For the text-containing cell, return its midpoint in [x, y] coordinate format. 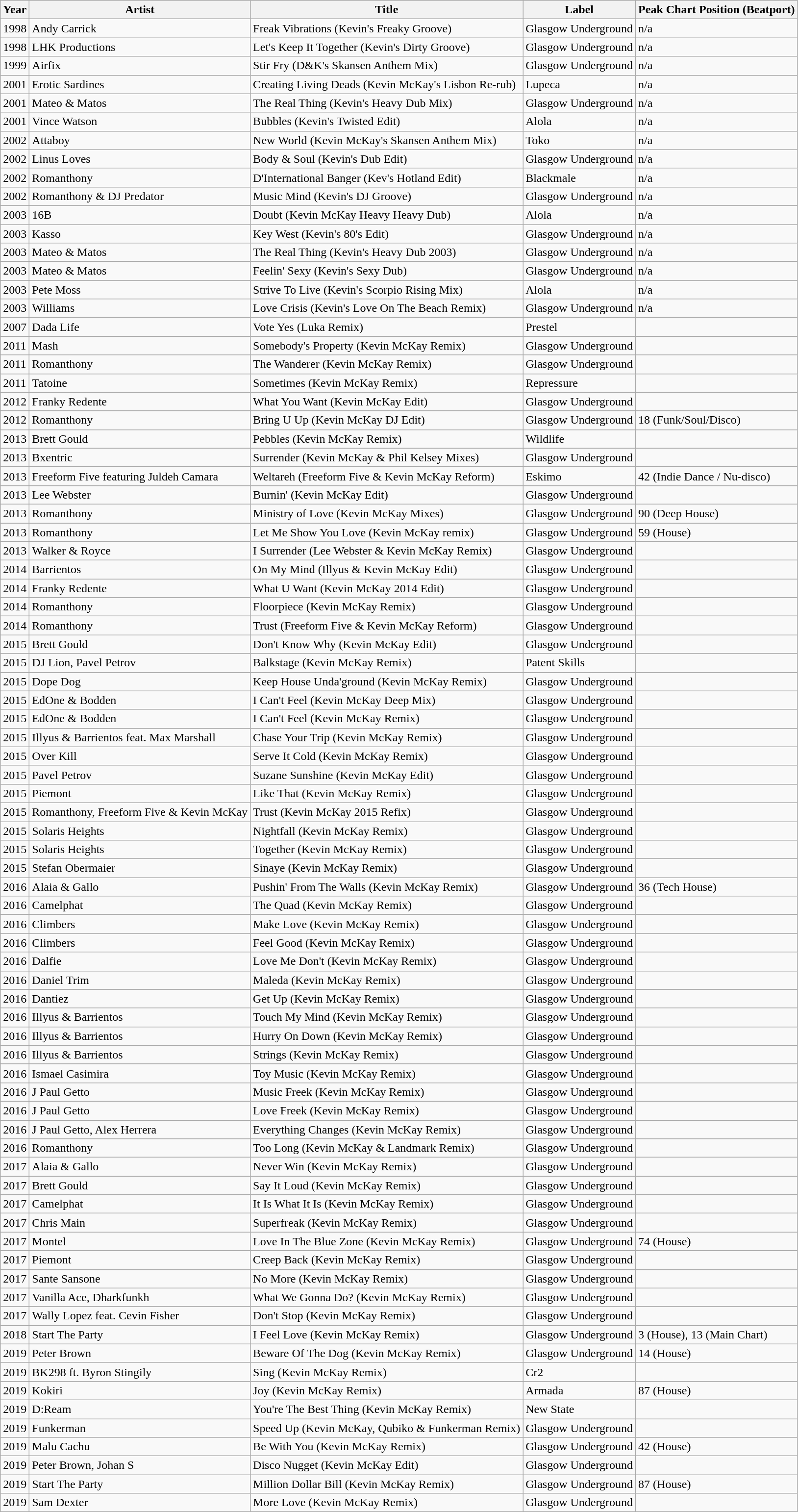
42 (House) [717, 1447]
Dalfie [140, 961]
Sometimes (Kevin McKay Remix) [387, 383]
DJ Lion, Pavel Petrov [140, 663]
Eskimo [579, 476]
Lee Webster [140, 495]
More Love (Kevin McKay Remix) [387, 1503]
Patent Skills [579, 663]
Dada Life [140, 327]
Maleda (Kevin McKay Remix) [387, 980]
Million Dollar Bill (Kevin McKay Remix) [387, 1484]
Body & Soul (Kevin's Dub Edit) [387, 159]
Trust (Kevin McKay 2015 Refix) [387, 812]
I Feel Love (Kevin McKay Remix) [387, 1335]
Ministry of Love (Kevin McKay Mixes) [387, 513]
Make Love (Kevin McKay Remix) [387, 924]
Repressure [579, 383]
Strive To Live (Kevin's Scorpio Rising Mix) [387, 290]
Strings (Kevin McKay Remix) [387, 1055]
Feel Good (Kevin McKay Remix) [387, 943]
Disco Nugget (Kevin McKay Edit) [387, 1465]
Surrender (Kevin McKay & Phil Kelsey Mixes) [387, 457]
Pete Moss [140, 290]
Williams [140, 308]
Artist [140, 10]
Superfreak (Kevin McKay Remix) [387, 1223]
Everything Changes (Kevin McKay Remix) [387, 1129]
Peter Brown, Johan S [140, 1465]
Vanilla Ace, Dharkfunkh [140, 1297]
Freak Vibrations (Kevin's Freaky Groove) [387, 28]
Say It Loud (Kevin McKay Remix) [387, 1185]
Don't Know Why (Kevin McKay Edit) [387, 644]
Love In The Blue Zone (Kevin McKay Remix) [387, 1241]
Music Freek (Kevin McKay Remix) [387, 1092]
Title [387, 10]
Floorpiece (Kevin McKay Remix) [387, 607]
18 (Funk/Soul/Disco) [717, 420]
Love Freek (Kevin McKay Remix) [387, 1110]
74 (House) [717, 1241]
Armada [579, 1390]
Key West (Kevin's 80's Edit) [387, 234]
Dope Dog [140, 681]
Chris Main [140, 1223]
Dantiez [140, 999]
Feelin' Sexy (Kevin's Sexy Dub) [387, 271]
The Real Thing (Kevin's Heavy Dub Mix) [387, 103]
Stefan Obermaier [140, 868]
Romanthony, Freeform Five & Kevin McKay [140, 812]
J Paul Getto, Alex Herrera [140, 1129]
New World (Kevin McKay's Skansen Anthem Mix) [387, 140]
Love Me Don't (Kevin McKay Remix) [387, 961]
Like That (Kevin McKay Remix) [387, 793]
BK298 ft. Byron Stingily [140, 1372]
Toy Music (Kevin McKay Remix) [387, 1073]
Sinaye (Kevin McKay Remix) [387, 868]
Let Me Show You Love (Kevin McKay remix) [387, 532]
Chase Your Trip (Kevin McKay Remix) [387, 737]
I Can't Feel (Kevin McKay Deep Mix) [387, 700]
16B [140, 215]
Label [579, 10]
Sing (Kevin McKay Remix) [387, 1372]
Music Mind (Kevin's DJ Groove) [387, 196]
Montel [140, 1241]
Get Up (Kevin McKay Remix) [387, 999]
Barrientos [140, 570]
Weltareh (Freeform Five & Kevin McKay Reform) [387, 476]
No More (Kevin McKay Remix) [387, 1279]
You're The Best Thing (Kevin McKay Remix) [387, 1409]
Sam Dexter [140, 1503]
Blackmale [579, 177]
36 (Tech House) [717, 887]
59 (House) [717, 532]
Suzane Sunshine (Kevin McKay Edit) [387, 775]
Don't Stop (Kevin McKay Remix) [387, 1316]
Peak Chart Position (Beatport) [717, 10]
Somebody's Property (Kevin McKay Remix) [387, 346]
Love Crisis (Kevin's Love On The Beach Remix) [387, 308]
3 (House), 13 (Main Chart) [717, 1335]
Daniel Trim [140, 980]
1999 [15, 66]
On My Mind (Illyus & Kevin McKay Edit) [387, 570]
Kasso [140, 234]
What We Gonna Do? (Kevin McKay Remix) [387, 1297]
Illyus & Barrientos feat. Max Marshall [140, 737]
Never Win (Kevin McKay Remix) [387, 1167]
2007 [15, 327]
Lupeca [579, 84]
Linus Loves [140, 159]
Funkerman [140, 1428]
Attaboy [140, 140]
Bxentric [140, 457]
Andy Carrick [140, 28]
2018 [15, 1335]
Over Kill [140, 756]
Creating Living Deads (Kevin McKay's Lisbon Re-rub) [387, 84]
Walker & Royce [140, 551]
What U Want (Kevin McKay 2014 Edit) [387, 588]
14 (House) [717, 1353]
Vince Watson [140, 122]
The Wanderer (Kevin McKay Remix) [387, 364]
Airfix [140, 66]
Creep Back (Kevin McKay Remix) [387, 1260]
Beware Of The Dog (Kevin McKay Remix) [387, 1353]
Let's Keep It Together (Kevin's Dirty Groove) [387, 47]
Wildlife [579, 439]
New State [579, 1409]
Serve It Cold (Kevin McKay Remix) [387, 756]
Prestel [579, 327]
42 (Indie Dance / Nu-disco) [717, 476]
Peter Brown [140, 1353]
Mash [140, 346]
LHK Productions [140, 47]
D:Ream [140, 1409]
Doubt (Kevin McKay Heavy Heavy Dub) [387, 215]
Year [15, 10]
What You Want (Kevin McKay Edit) [387, 402]
Too Long (Kevin McKay & Landmark Remix) [387, 1148]
I Surrender (Lee Webster & Kevin McKay Remix) [387, 551]
Vote Yes (Luka Remix) [387, 327]
Wally Lopez feat. Cevin Fisher [140, 1316]
Ismael Casimira [140, 1073]
Cr2 [579, 1372]
Trust (Freeform Five & Kevin McKay Reform) [387, 626]
Freeform Five featuring Juldeh Camara [140, 476]
90 (Deep House) [717, 513]
The Real Thing (Kevin's Heavy Dub 2003) [387, 252]
Pebbles (Kevin McKay Remix) [387, 439]
The Quad (Kevin McKay Remix) [387, 906]
Speed Up (Kevin McKay, Qubiko & Funkerman Remix) [387, 1428]
Hurry On Down (Kevin McKay Remix) [387, 1036]
Toko [579, 140]
D'International Banger (Kev's Hotland Edit) [387, 177]
I Can't Feel (Kevin McKay Remix) [387, 719]
Balkstage (Kevin McKay Remix) [387, 663]
Pavel Petrov [140, 775]
Keep House Unda'ground (Kevin McKay Remix) [387, 681]
Nightfall (Kevin McKay Remix) [387, 831]
Stir Fry (D&K's Skansen Anthem Mix) [387, 66]
Erotic Sardines [140, 84]
Pushin' From The Walls (Kevin McKay Remix) [387, 887]
Joy (Kevin McKay Remix) [387, 1390]
Be With You (Kevin McKay Remix) [387, 1447]
Tatoine [140, 383]
Burnin' (Kevin McKay Edit) [387, 495]
Malu Cachu [140, 1447]
Touch My Mind (Kevin McKay Remix) [387, 1017]
Together (Kevin McKay Remix) [387, 850]
It Is What It Is (Kevin McKay Remix) [387, 1204]
Romanthony & DJ Predator [140, 196]
Sante Sansone [140, 1279]
Bubbles (Kevin's Twisted Edit) [387, 122]
Kokiri [140, 1390]
Bring U Up (Kevin McKay DJ Edit) [387, 420]
